Extract the (x, y) coordinate from the center of the cell holding the provided text.  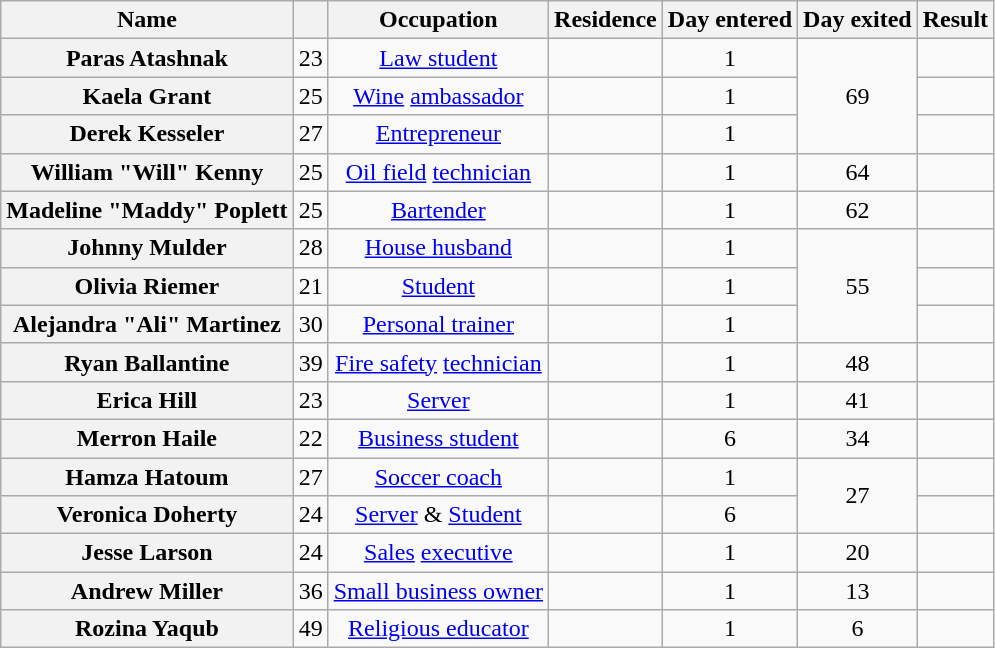
Server (438, 400)
Bartender (438, 210)
22 (310, 438)
Residence (606, 20)
62 (858, 210)
Occupation (438, 20)
Name (147, 20)
Oil field technician (438, 172)
William "Will" Kenny (147, 172)
House husband (438, 248)
Olivia Riemer (147, 286)
64 (858, 172)
Ryan Ballantine (147, 362)
Jesse Larson (147, 553)
41 (858, 400)
Madeline "Maddy" Poplett (147, 210)
Soccer coach (438, 477)
Entrepreneur (438, 134)
48 (858, 362)
39 (310, 362)
49 (310, 629)
20 (858, 553)
Rozina Yaqub (147, 629)
Wine ambassador (438, 96)
Day entered (730, 20)
Small business owner (438, 591)
Merron Haile (147, 438)
Result (955, 20)
Business student (438, 438)
Law student (438, 58)
Server & Student (438, 515)
Andrew Miller (147, 591)
21 (310, 286)
Derek Kesseler (147, 134)
36 (310, 591)
Personal trainer (438, 324)
30 (310, 324)
28 (310, 248)
Paras Atashnak (147, 58)
69 (858, 96)
Religious educator (438, 629)
Veronica Doherty (147, 515)
Sales executive (438, 553)
Student (438, 286)
Day exited (858, 20)
Kaela Grant (147, 96)
Johnny Mulder (147, 248)
Fire safety technician (438, 362)
Erica Hill (147, 400)
55 (858, 286)
Alejandra "Ali" Martinez (147, 324)
13 (858, 591)
Hamza Hatoum (147, 477)
34 (858, 438)
